Extract the (x, y) coordinate from the center of the cell holding the provided text.  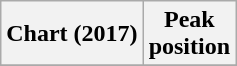
Peakposition (189, 34)
Chart (2017) (72, 34)
